Locate the cell with the specified text and output its (X, Y) center coordinate. 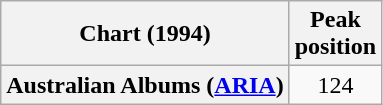
Chart (1994) (145, 34)
124 (335, 85)
Australian Albums (ARIA) (145, 85)
Peakposition (335, 34)
